From the cell containing the given text, extract its center point as [X, Y] coordinate. 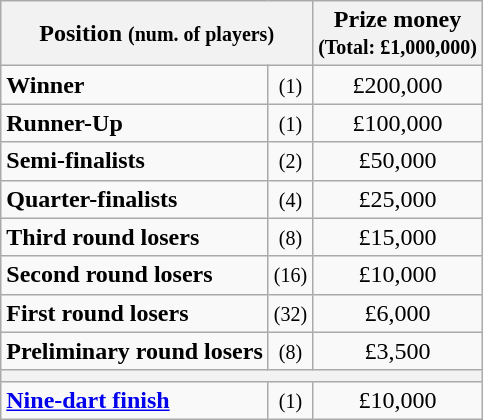
Position (num. of players) [157, 34]
Quarter-finalists [135, 199]
£200,000 [398, 85]
Third round losers [135, 237]
£25,000 [398, 199]
£3,500 [398, 351]
Runner-Up [135, 123]
£15,000 [398, 237]
£50,000 [398, 161]
(16) [290, 275]
Semi-finalists [135, 161]
Second round losers [135, 275]
£6,000 [398, 313]
Prize money(Total: £1,000,000) [398, 34]
(32) [290, 313]
(4) [290, 199]
Winner [135, 85]
Preliminary round losers [135, 351]
£100,000 [398, 123]
First round losers [135, 313]
Nine-dart finish [135, 400]
(2) [290, 161]
